Locate the cell with the specified text and output its (X, Y) center coordinate. 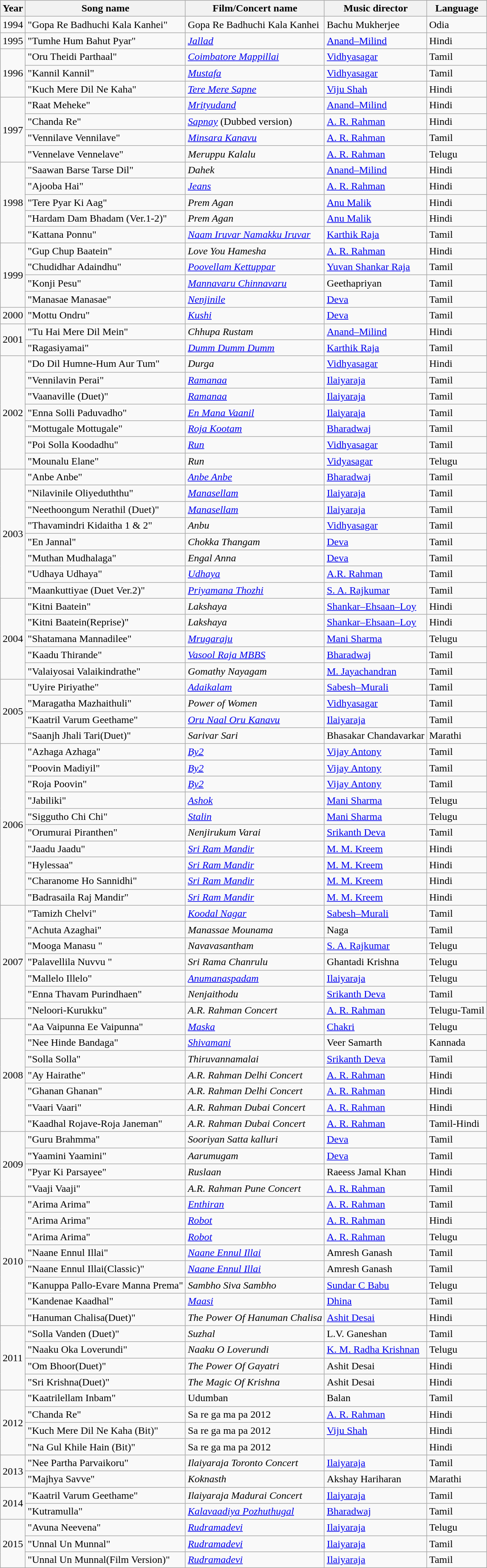
Year (13, 8)
The Power Of Gayatri (255, 1366)
Naga (376, 929)
Coimbatore Mappillai (255, 57)
2005 (13, 711)
Maska (255, 1027)
Chhupa Rustam (255, 332)
"Naane Ennul Illai" (105, 1253)
1997 (13, 129)
"Raat Meheke" (105, 105)
"Udhaya Udhaya" (105, 574)
"Vaaji Vaaji" (105, 1188)
"Tamizh Chelvi" (105, 913)
Aarumugam (255, 1156)
"Avuna Neevena" (105, 1528)
Nenjaithodu (255, 994)
"Valaiyosai Valaikindrathe" (105, 671)
"Chudidhar Adaindhu" (105, 267)
"Tumhe Hum Bahut Pyar" (105, 41)
Dhina (376, 1301)
2011 (13, 1358)
"Maragatha Mazhaithuli" (105, 703)
Mustafa (255, 73)
"Vaari Vaari" (105, 1107)
"Nilavinile Oliyeduththu" (105, 493)
1999 (13, 275)
"Sri Krishna(Duet)" (105, 1382)
Song name (105, 8)
Stalin (255, 816)
"Vennilavin Perai" (105, 380)
Ilaiyaraja Madurai Concert (255, 1495)
1994 (13, 25)
"Uyire Piriyathe" (105, 687)
"Kanuppa Pallo-Evare Manna Prema" (105, 1285)
"Kuch Mere Dil Ne Kaha (Bit)" (105, 1430)
"Poi Solla Koodadhu" (105, 445)
Sooriyan Satta kalluri (255, 1140)
"Manasae Manasae" (105, 299)
"Ragasiyamai" (105, 348)
Chakri (376, 1027)
Naaku O Loverundi (255, 1350)
Ashok (255, 800)
Shivamani (255, 1043)
A.R. Rahman Pune Concert (255, 1188)
Enthiran (255, 1204)
"Siggutho Chi Chi" (105, 816)
Veer Samarth (376, 1043)
Maasi (255, 1301)
"Hanuman Chalisa(Duet)" (105, 1317)
1995 (13, 41)
"Kitni Baatein" (105, 606)
"Shatamana Mannadilee" (105, 639)
2012 (13, 1422)
"Tu Hai Mere Dil Mein" (105, 332)
"Orumurai Piranthen" (105, 833)
Akshay Hariharan (376, 1479)
Oru Naal Oru Kanavu (255, 720)
"Azhaga Azhaga" (105, 752)
Sundar C Babu (376, 1285)
Ilaiyaraja Toronto Concert (255, 1463)
"Roja Poovin" (105, 784)
Anbe Anbe (255, 477)
"Tere Pyar Ki Aag" (105, 203)
A.R. Rahman (376, 574)
"Enna Thavam Purindhaen" (105, 994)
"Vennilave Vennilave" (105, 138)
"Poovin Madiyil" (105, 768)
"Majhya Savve" (105, 1479)
Naam Iruvar Namakku Iruvar (255, 235)
Language (456, 8)
Adaikalam (255, 687)
"Unnal Un Munnal(Film Version)" (105, 1560)
"Mooga Manasu " (105, 946)
"Naaku Oka Loverundi" (105, 1350)
2010 (13, 1261)
2009 (13, 1164)
"Kattana Ponnu" (105, 235)
Anbu (255, 526)
"Aa Vaipunna Ee Vaipunna" (105, 1027)
Gopa Re Badhuchi Kala Kanhei (255, 25)
2004 (13, 639)
"Nee Partha Parvaikoru" (105, 1463)
Nenjirukum Varai (255, 833)
"Naane Ennul Illai(Classic)" (105, 1269)
Dahek (255, 170)
A.R. Rahman Concert (255, 1011)
"Mounalu Elane" (105, 461)
Raeess Jamal Khan (376, 1172)
"Ghanan Ghanan" (105, 1091)
"Yaamini Yaamini" (105, 1156)
2008 (13, 1075)
Udhaya (255, 574)
"Jabiliki" (105, 800)
1996 (13, 73)
"Nee Hinde Bandaga" (105, 1043)
Priyamana Thozhi (255, 590)
"Mottugale Mottugale" (105, 428)
The Power Of Hanuman Chalisa (255, 1317)
Bachu Mukherjee (376, 25)
Poovellam Kettuppar (255, 267)
"Palavellila Nuvvu " (105, 962)
2006 (13, 825)
2000 (13, 315)
Thiruvannamalai (255, 1059)
Sambho Siva Sambho (255, 1285)
"Oru Theidi Parthaal" (105, 57)
"Neloori-Kurukku" (105, 1011)
"Solla Vanden (Duet)" (105, 1334)
Ghantadi Krishna (376, 962)
"Kuch Mere Dil Ne Kaha" (105, 89)
"Gup Chup Baatein" (105, 251)
"Jaadu Jaadu" (105, 849)
"Muthan Mudhalaga" (105, 558)
Udumban (255, 1398)
"Kitni Baatein(Reprise)" (105, 622)
The Magic Of Krishna (255, 1382)
Tamil-Hindi (456, 1123)
"Neethoongum Nerathil (Duet)" (105, 510)
2003 (13, 534)
Suzhal (255, 1334)
"Solla Solla" (105, 1059)
Gomathy Nayagam (255, 671)
Tere Mere Sapne (255, 89)
"En Jannal" (105, 542)
"Badrasaila Raj Mandir" (105, 897)
Sapnay (Dubbed version) (255, 121)
Mannavaru Chinnavaru (255, 283)
M. Jayachandran (376, 671)
"Konji Pesu" (105, 283)
Vasool Raja MBBS (255, 655)
Mrityudand (255, 105)
"Anbe Anbe" (105, 477)
Odia (456, 25)
"Pyar Ki Parsayee" (105, 1172)
"Om Bhoor(Duet)" (105, 1366)
Love You Hamesha (255, 251)
"Maankuttiyae (Duet Ver.2)" (105, 590)
2013 (13, 1471)
Sarivar Sari (255, 736)
Jallad (255, 41)
"Unnal Un Munnal" (105, 1544)
Film/Concert name (255, 8)
Ruslaan (255, 1172)
Engal Anna (255, 558)
Kalavaadiya Pozhuthugal (255, 1512)
Meruppu Kalalu (255, 154)
Telugu-Tamil (456, 1011)
"Enna Solli Paduvadho" (105, 412)
Yuvan Shankar Raja (376, 267)
"Kutramulla" (105, 1512)
1998 (13, 202)
"Ajooba Hai" (105, 186)
"Achuta Azaghai" (105, 929)
"Ay Hairathe" (105, 1075)
"Na Gul Khile Hain (Bit)" (105, 1447)
Chokka Thangam (255, 542)
Manassae Mounama (255, 929)
"Vennelave Vennelave" (105, 154)
Anumanaspadam (255, 978)
Navavasantham (255, 946)
Koknasth (255, 1479)
2015 (13, 1544)
Vidyasagar (376, 461)
"Kaatrilellam Inbam" (105, 1398)
2001 (13, 340)
2014 (13, 1503)
Minsara Kanavu (255, 138)
L.V. Ganeshan (376, 1334)
Kushi (255, 315)
Durga (255, 364)
Koodal Nagar (255, 913)
Sri Rama Chanrulu (255, 962)
Balan (376, 1398)
Nenjinile (255, 299)
"Hylessaa" (105, 865)
2007 (13, 962)
"Kandenae Kaadhal" (105, 1301)
"Kaadhal Rojave-Roja Janeman" (105, 1123)
"Charanome Ho Sannidhi" (105, 881)
"Mottu Ondru" (105, 315)
"Saawan Barse Tarse Dil" (105, 170)
Roja Kootam (255, 428)
2002 (13, 412)
"Mallelo Illelo" (105, 978)
"Guru Brahmma" (105, 1140)
"Gopa Re Badhuchi Kala Kanhei" (105, 25)
Music director (376, 8)
Geethapriyan (376, 283)
Kannada (456, 1043)
"Hardam Dam Bhadam (Ver.1-2)" (105, 219)
"Do Dil Humne-Hum Aur Tum" (105, 364)
"Saanjh Jhali Tari(Duet)" (105, 736)
K. M. Radha Krishnan (376, 1350)
Bhasakar Chandavarkar (376, 736)
"Kaadu Thirande" (105, 655)
Power of Women (255, 703)
"Kannil Kannil" (105, 73)
En Mana Vaanil (255, 412)
"Thavamindri Kidaitha 1 & 2" (105, 526)
Mrugaraju (255, 639)
Jeans (255, 186)
"Vaanaville (Duet)" (105, 396)
Dumm Dumm Dumm (255, 348)
